Find where the given text appears and provide that cell's center as (X, Y) coordinate. 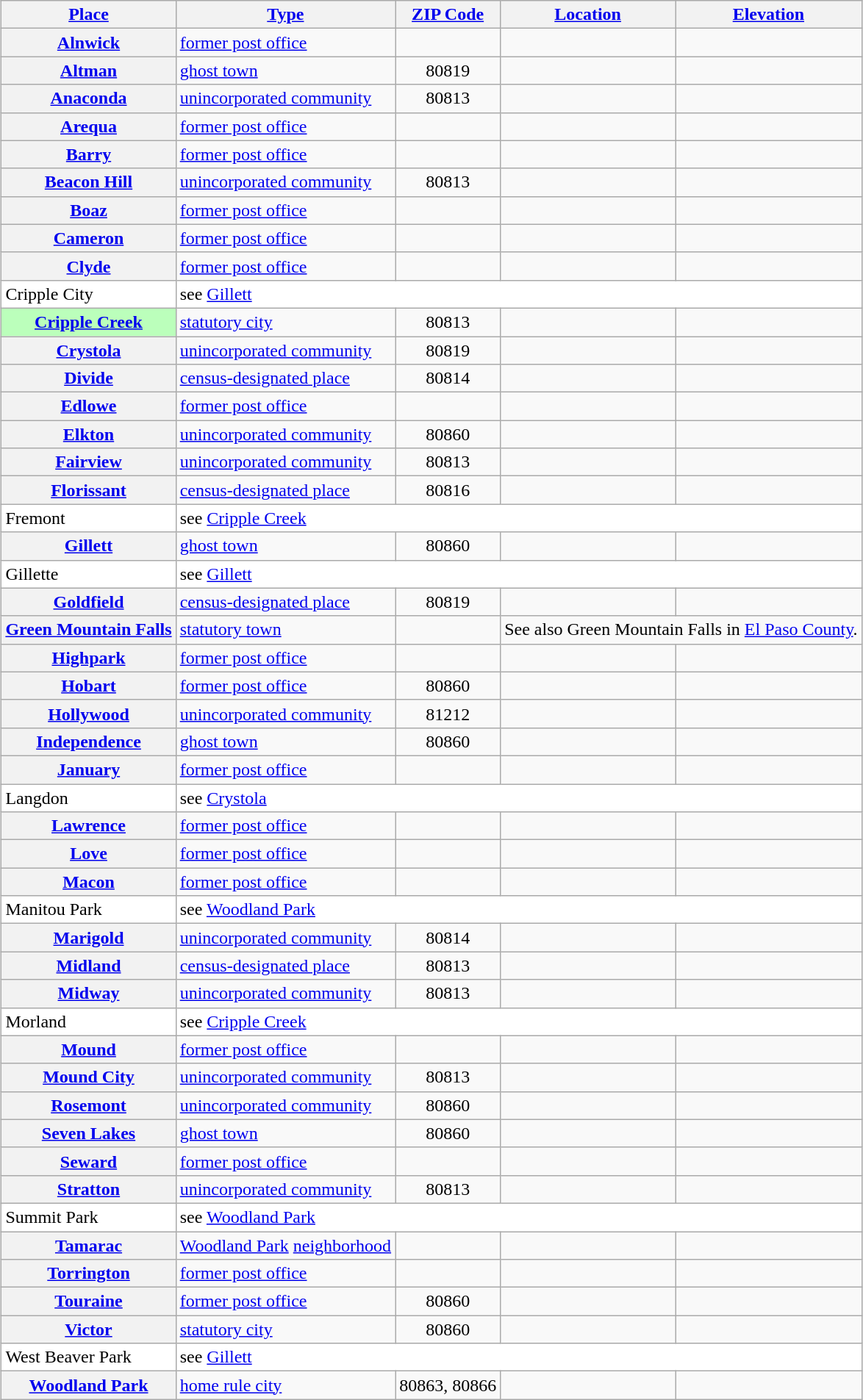
Crystola (88, 351)
Victor (88, 1329)
Place (88, 15)
Morland (88, 1022)
Tamarac (88, 1246)
Cripple City (88, 294)
home rule city (285, 1385)
Elkton (88, 434)
Type (285, 15)
Arequa (88, 126)
Seward (88, 1161)
Location (588, 15)
Mound City (88, 1077)
Seven Lakes (88, 1133)
Stratton (88, 1189)
Alnwick (88, 43)
Langdon (88, 797)
See also Green Mountain Falls in El Paso County. (681, 630)
Cripple Creek (88, 322)
Fremont (88, 518)
Manitou Park (88, 910)
81212 (448, 714)
Goldfield (88, 602)
Woodland Park (88, 1385)
Touraine (88, 1302)
Gillette (88, 574)
Florissant (88, 490)
Beacon Hill (88, 182)
80816 (448, 490)
Love (88, 854)
Gillett (88, 546)
Highpark (88, 658)
Midland (88, 966)
Mound (88, 1049)
Boaz (88, 210)
Midway (88, 994)
80863, 80866 (448, 1385)
Independence (88, 742)
Elevation (769, 15)
Hollywood (88, 714)
Green Mountain Falls (88, 630)
January (88, 769)
Fairview (88, 462)
Hobart (88, 686)
Summit Park (88, 1217)
see Crystola (519, 797)
Rosemont (88, 1105)
West Beaver Park (88, 1357)
Edlowe (88, 406)
statutory town (285, 630)
Divide (88, 378)
Macon (88, 882)
Cameron (88, 238)
Lawrence (88, 826)
Altman (88, 71)
Marigold (88, 938)
Barry (88, 154)
Anaconda (88, 98)
Torrington (88, 1274)
ZIP Code (448, 15)
Woodland Park neighborhood (285, 1246)
Clyde (88, 266)
